Detect which cell encompasses the target text, then output its [X, Y] center coordinate. 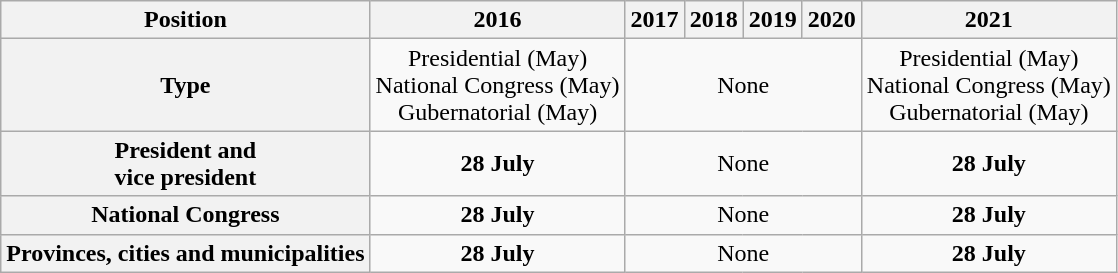
2019 [772, 20]
National Congress [186, 215]
2016 [498, 20]
Type [186, 85]
2018 [714, 20]
2020 [832, 20]
Position [186, 20]
Provinces, cities and municipalities [186, 253]
2021 [988, 20]
2017 [654, 20]
President andvice president [186, 164]
